Output the [x, y] coordinate of the center of the cell containing the given text.  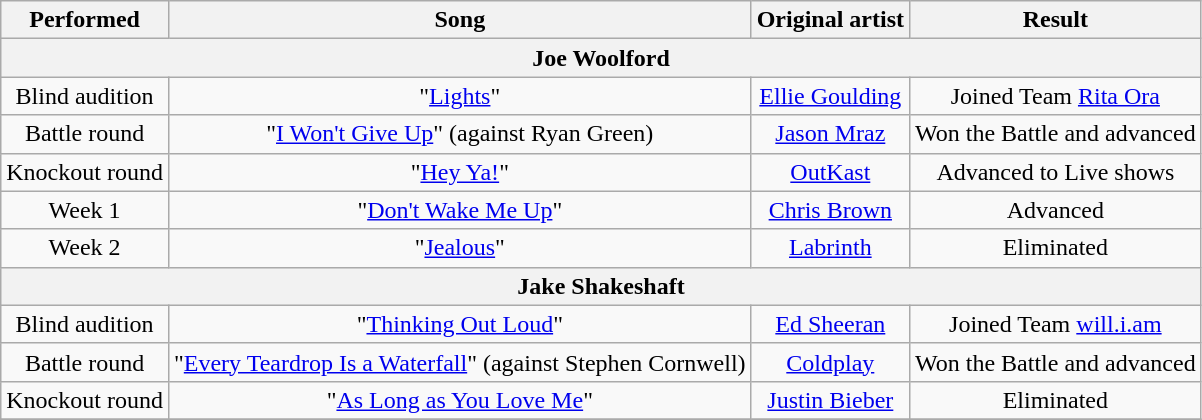
"Lights" [460, 96]
Jason Mraz [830, 134]
Jake Shakeshaft [601, 286]
"I Won't Give Up" (against Ryan Green) [460, 134]
Week 1 [85, 210]
Joined Team Rita Ora [1056, 96]
Original artist [830, 20]
"Thinking Out Loud" [460, 324]
Joe Woolford [601, 58]
Ed Sheeran [830, 324]
Chris Brown [830, 210]
OutKast [830, 172]
Performed [85, 20]
Justin Bieber [830, 400]
Advanced [1056, 210]
"Jealous" [460, 248]
Result [1056, 20]
Song [460, 20]
"Hey Ya!" [460, 172]
Joined Team will.i.am [1056, 324]
"Every Teardrop Is a Waterfall" (against Stephen Cornwell) [460, 362]
Week 2 [85, 248]
"Don't Wake Me Up" [460, 210]
Advanced to Live shows [1056, 172]
"As Long as You Love Me" [460, 400]
Coldplay [830, 362]
Ellie Goulding [830, 96]
Labrinth [830, 248]
